Return the [X, Y] coordinate for the center point of the cell that contains the specified text.  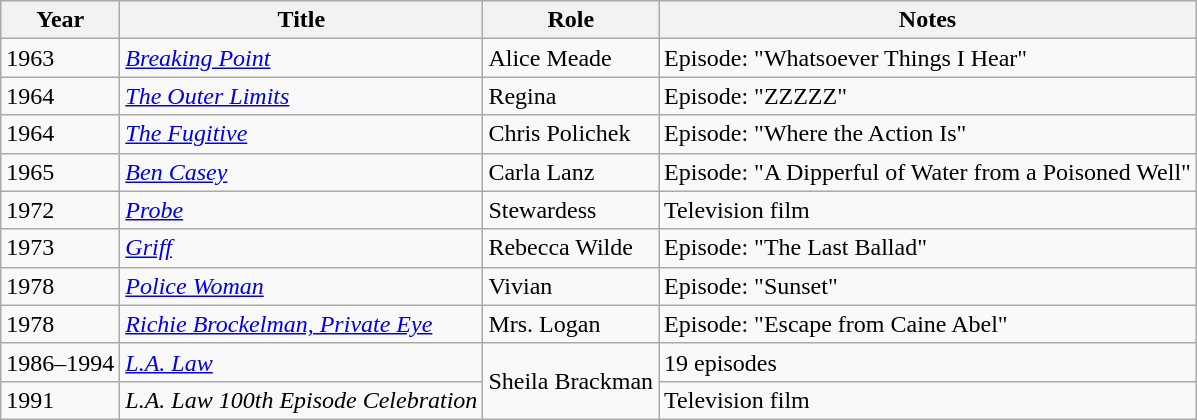
Stewardess [571, 210]
Griff [302, 248]
Episode: "Escape from Caine Abel" [928, 324]
Alice Meade [571, 58]
The Outer Limits [302, 96]
Episode: "A Dipperful of Water from a Poisoned Well" [928, 172]
Police Woman [302, 286]
Ben Casey [302, 172]
1973 [60, 248]
Title [302, 20]
Notes [928, 20]
Sheila Brackman [571, 381]
L.A. Law [302, 362]
Regina [571, 96]
Vivian [571, 286]
L.A. Law 100th Episode Celebration [302, 400]
Carla Lanz [571, 172]
Breaking Point [302, 58]
Rebecca Wilde [571, 248]
Episode: "ZZZZZ" [928, 96]
Role [571, 20]
1991 [60, 400]
Year [60, 20]
Probe [302, 210]
Episode: "Whatsoever Things I Hear" [928, 58]
Episode: "Where the Action Is" [928, 134]
1965 [60, 172]
1972 [60, 210]
Episode: "Sunset" [928, 286]
Episode: "The Last Ballad" [928, 248]
19 episodes [928, 362]
Mrs. Logan [571, 324]
Richie Brockelman, Private Eye [302, 324]
Chris Polichek [571, 134]
1986–1994 [60, 362]
1963 [60, 58]
The Fugitive [302, 134]
